From the cell containing the given text, extract its center point as [X, Y] coordinate. 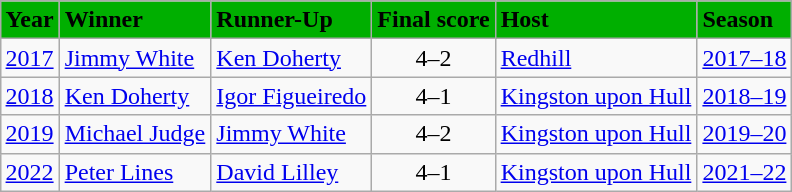
Michael Judge [135, 134]
2022 [30, 172]
Redhill [596, 58]
Winner [135, 20]
2021–22 [744, 172]
2017–18 [744, 58]
David Lilley [292, 172]
2019 [30, 134]
2018–19 [744, 96]
Peter Lines [135, 172]
2019–20 [744, 134]
Year [30, 20]
Final score [434, 20]
Runner-Up [292, 20]
2018 [30, 96]
Host [596, 20]
Season [744, 20]
2017 [30, 58]
Igor Figueiredo [292, 96]
